Scan for the cell matching the given text and deliver its (x, y) coordinate at center. 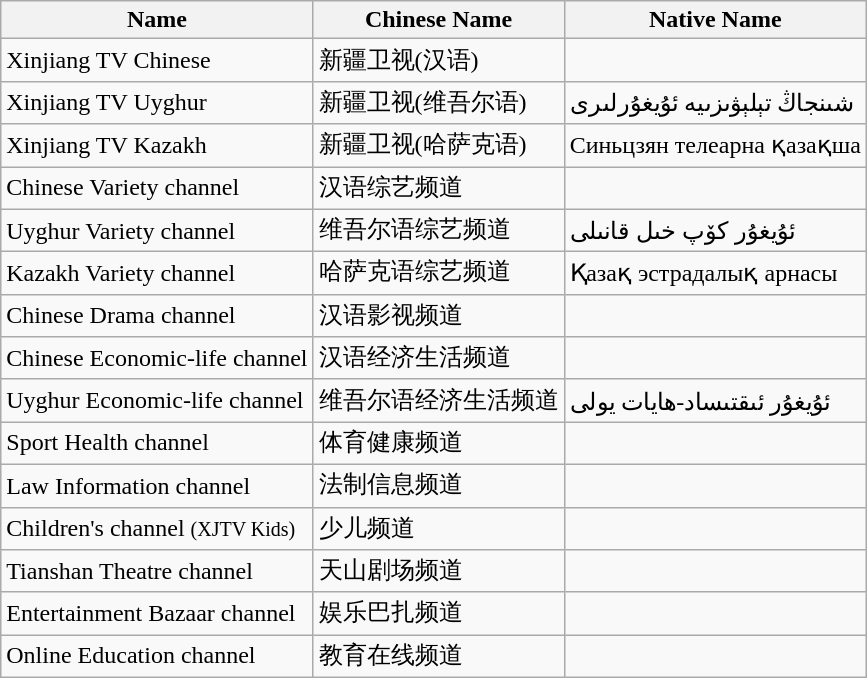
Xinjiang TV Kazakh (157, 146)
ئۇيغۇر ئىقتىساد-ھايات يولى (715, 400)
哈萨克语综艺频道 (438, 274)
新疆卫视(汉语) (438, 60)
汉语综艺频道 (438, 188)
Entertainment Bazaar channel (157, 614)
Kazakh Variety channel (157, 274)
Қазақ эстрадалық арнасы (715, 274)
娱乐巴扎频道 (438, 614)
ئۇيغۇر كۆپ خىل قانىلى (715, 230)
Law Information channel (157, 486)
Sport Health channel (157, 444)
Tianshan Theatre channel (157, 572)
Online Education channel (157, 656)
新疆卫视(哈萨克语) (438, 146)
汉语影视频道 (438, 316)
Синьцзян телеарна қазақша (715, 146)
Name (157, 20)
Chinese Economic-life channel (157, 358)
Chinese Name (438, 20)
汉语经济生活频道 (438, 358)
Chinese Variety channel (157, 188)
少儿频道 (438, 528)
教育在线频道 (438, 656)
新疆卫视(维吾尔语) (438, 102)
Uyghur Variety channel (157, 230)
天山剧场频道 (438, 572)
شىنجاڭ تېلېۋىزىيە ئۇيغۇرلىرى (715, 102)
Xinjiang TV Chinese (157, 60)
法制信息频道 (438, 486)
Xinjiang TV Uyghur (157, 102)
体育健康频道 (438, 444)
维吾尔语综艺频道 (438, 230)
Native Name (715, 20)
Children's channel (XJTV Kids) (157, 528)
维吾尔语经济生活频道 (438, 400)
Chinese Drama channel (157, 316)
Uyghur Economic-life channel (157, 400)
